Identify which cell holds the provided text, then report its (x, y) central coordinate. 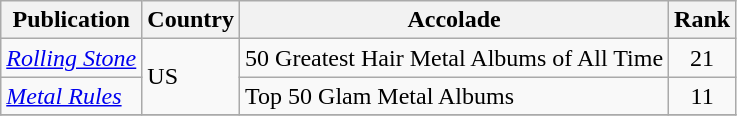
Country (191, 20)
11 (702, 96)
Rank (702, 20)
US (191, 77)
50 Greatest Hair Metal Albums of All Time (454, 58)
Accolade (454, 20)
Top 50 Glam Metal Albums (454, 96)
Metal Rules (72, 96)
21 (702, 58)
Rolling Stone (72, 58)
Publication (72, 20)
